Find where the given text appears and provide that cell's center as [X, Y] coordinate. 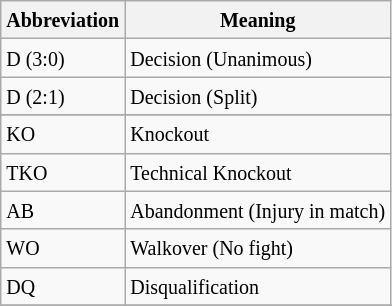
TKO [63, 172]
Disqualification [258, 286]
Walkover (No fight) [258, 248]
D (2:1) [63, 96]
D (3:0) [63, 58]
Knockout [258, 134]
Decision (Split) [258, 96]
Abandonment (Injury in match) [258, 210]
Abbreviation [63, 20]
WO [63, 248]
Meaning [258, 20]
KO [63, 134]
DQ [63, 286]
Decision (Unanimous) [258, 58]
Technical Knockout [258, 172]
AB [63, 210]
